Return the [x, y] coordinate for the center point of the cell that contains the specified text.  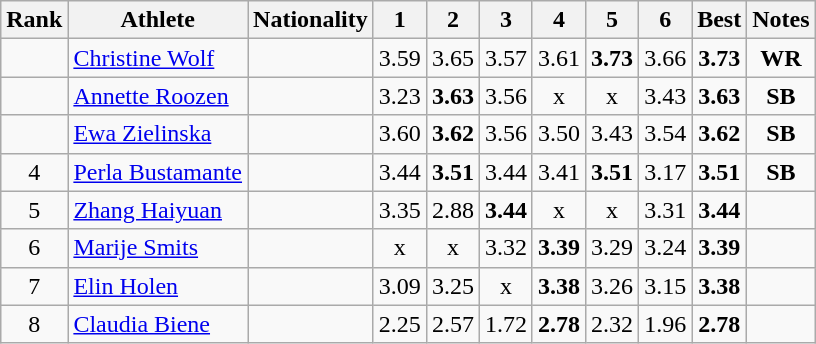
3.60 [400, 134]
3.65 [452, 58]
1 [400, 20]
Athlete [158, 20]
2.32 [612, 324]
Marije Smits [158, 248]
2.88 [452, 210]
7 [34, 286]
8 [34, 324]
3.24 [666, 248]
3.29 [612, 248]
Rank [34, 20]
Best [720, 20]
2.25 [400, 324]
Christine Wolf [158, 58]
3.15 [666, 286]
Zhang Haiyuan [158, 210]
Notes [781, 20]
3.59 [400, 58]
3.25 [452, 286]
Elin Holen [158, 286]
Annette Roozen [158, 96]
3.26 [612, 286]
3.41 [558, 172]
2.57 [452, 324]
WR [781, 58]
Nationality [311, 20]
1.72 [506, 324]
3.23 [400, 96]
3.57 [506, 58]
Perla Bustamante [158, 172]
3.09 [400, 286]
3.54 [666, 134]
3.66 [666, 58]
1.96 [666, 324]
3.61 [558, 58]
3.35 [400, 210]
3.32 [506, 248]
3 [506, 20]
3.31 [666, 210]
3.50 [558, 134]
Claudia Biene [158, 324]
Ewa Zielinska [158, 134]
3.17 [666, 172]
2 [452, 20]
